Scan for the cell matching the given text and deliver its (x, y) coordinate at center. 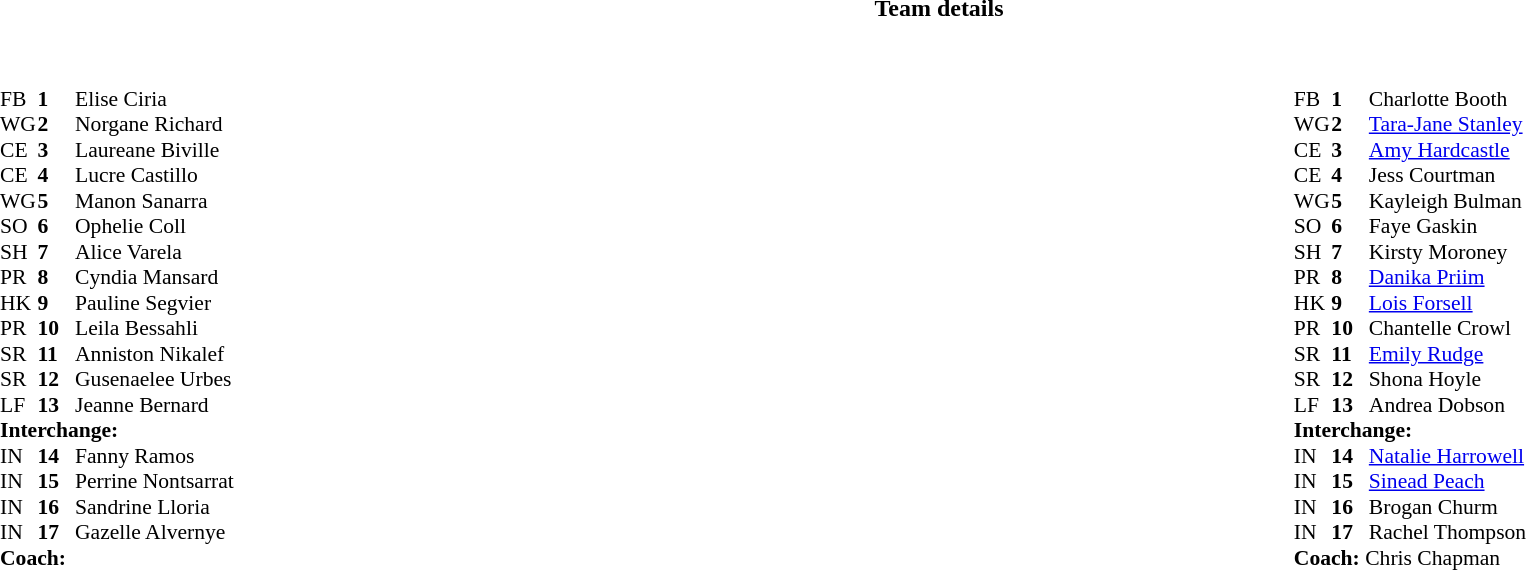
Rachel Thompson (1448, 533)
Perrine Nontsarrat (154, 481)
Anniston Nikalef (154, 354)
Emily Rudge (1448, 354)
Cyndia Mansard (154, 277)
Fanny Ramos (154, 456)
Sandrine Lloria (154, 507)
Danika Priim (1448, 277)
Natalie Harrowell (1448, 456)
Chantelle Crowl (1448, 329)
Manon Sanarra (154, 201)
Laureane Biville (154, 150)
Jess Courtman (1448, 175)
Andrea Dobson (1448, 405)
Kirsty Moroney (1448, 252)
Faye Gaskin (1448, 227)
Lucre Castillo (154, 175)
Alice Varela (154, 252)
Ophelie Coll (154, 227)
Norgane Richard (154, 125)
Pauline Segvier (154, 303)
Kayleigh Bulman (1448, 201)
Jeanne Bernard (154, 405)
Brogan Churm (1448, 507)
Elise Ciria (154, 99)
Gazelle Alvernye (154, 533)
Leila Bessahli (154, 329)
Shona Hoyle (1448, 379)
Amy Hardcastle (1448, 150)
Sinead Peach (1448, 481)
Charlotte Booth (1448, 99)
Gusenaelee Urbes (154, 379)
Tara-Jane Stanley (1448, 125)
Lois Forsell (1448, 303)
